Return [X, Y] of the center of cell containing provided text 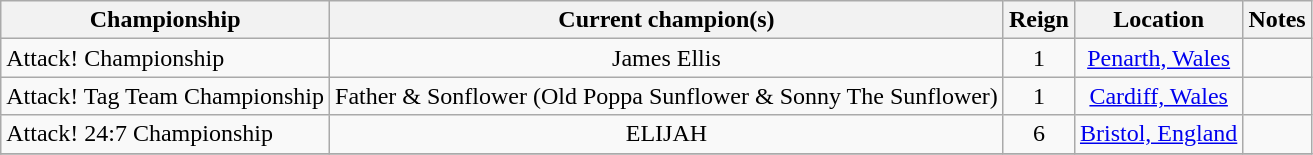
ELIJAH [667, 134]
Attack! Tag Team Championship [166, 96]
Notes [1277, 20]
Attack! Championship [166, 58]
James Ellis [667, 58]
Location [1158, 20]
Bristol, England [1158, 134]
Penarth, Wales [1158, 58]
Attack! 24:7 Championship [166, 134]
Championship [166, 20]
6 [1038, 134]
Current champion(s) [667, 20]
Father & Sonflower (Old Poppa Sunflower & Sonny The Sunflower) [667, 96]
Reign [1038, 20]
Cardiff, Wales [1158, 96]
